Detect which cell encompasses the target text, then output its (x, y) center coordinate. 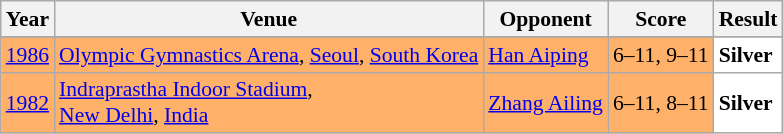
Score (661, 19)
1986 (28, 55)
Year (28, 19)
Opponent (546, 19)
Result (748, 19)
1982 (28, 102)
Han Aiping (546, 55)
Zhang Ailing (546, 102)
Indraprastha Indoor Stadium, New Delhi, India (268, 102)
6–11, 9–11 (661, 55)
Olympic Gymnastics Arena, Seoul, South Korea (268, 55)
Venue (268, 19)
6–11, 8–11 (661, 102)
